Determine the [x, y] coordinate at the center of the cell enclosing the given text.  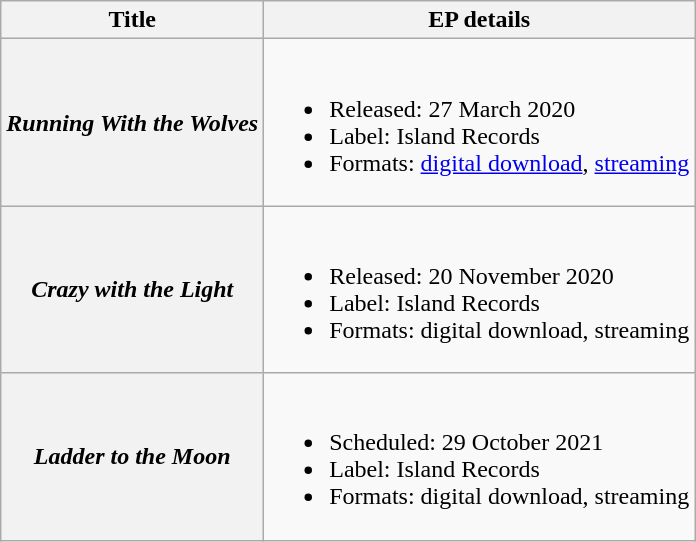
Crazy with the Light [132, 290]
Running With the Wolves [132, 122]
Title [132, 20]
EP details [480, 20]
Released: 27 March 2020Label: Island RecordsFormats: digital download, streaming [480, 122]
Released: 20 November 2020Label: Island RecordsFormats: digital download, streaming [480, 290]
Scheduled: 29 October 2021Label: Island RecordsFormats: digital download, streaming [480, 456]
Ladder to the Moon [132, 456]
